Scan for the cell matching the given text and deliver its [X, Y] coordinate at center. 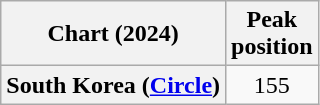
Peakposition [272, 34]
155 [272, 85]
Chart (2024) [114, 34]
South Korea (Circle) [114, 85]
